Provide the (x, y) coordinate of the cell's center where the given text is located.  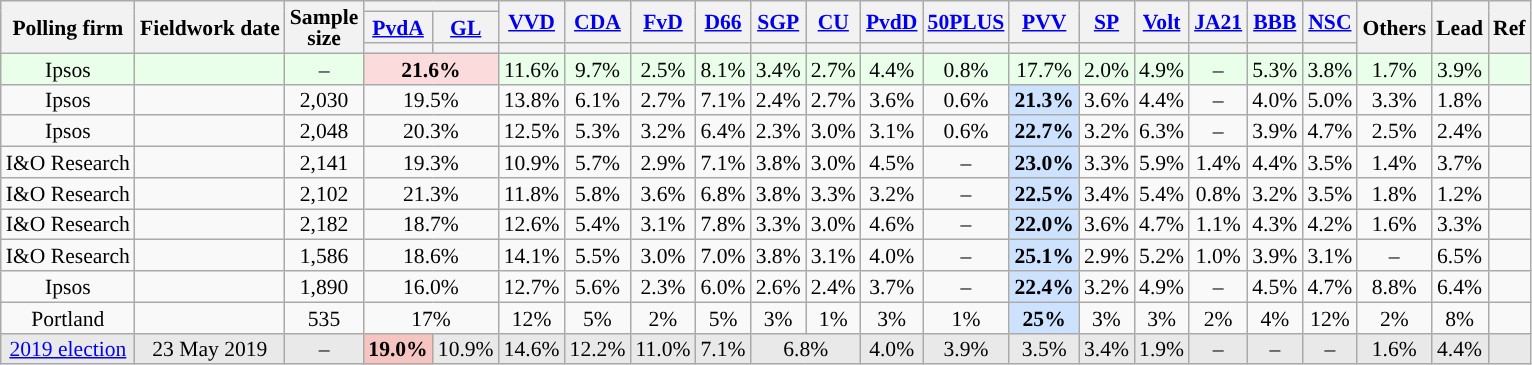
17.7% (1044, 68)
12.6% (532, 224)
6.1% (598, 100)
1.2% (1460, 194)
1.0% (1218, 256)
5.0% (1330, 100)
CDA (598, 22)
4.6% (892, 224)
5.6% (598, 286)
11.8% (532, 194)
8.8% (1394, 286)
4% (1274, 318)
Lead (1460, 27)
21.6% (430, 68)
5.2% (1162, 256)
19.5% (430, 100)
Polling firm (68, 27)
18.6% (430, 256)
5.8% (598, 194)
25% (1044, 318)
Portland (68, 318)
4.3% (1274, 224)
6.0% (724, 286)
2.0% (1106, 68)
17% (430, 318)
D66 (724, 22)
PvdD (892, 22)
5.5% (598, 256)
2019 election (68, 348)
23.0% (1044, 162)
12.7% (532, 286)
20.3% (430, 132)
11.0% (662, 348)
8% (1460, 318)
2.6% (778, 286)
18.7% (430, 224)
GL (466, 27)
BBB (1274, 22)
7.0% (724, 256)
FvD (662, 22)
5.9% (1162, 162)
5.7% (598, 162)
SGP (778, 22)
2,141 (324, 162)
8.1% (724, 68)
2,102 (324, 194)
50PLUS (966, 22)
22.5% (1044, 194)
Volt (1162, 22)
NSC (1330, 22)
6.3% (1162, 132)
2,182 (324, 224)
25.1% (1044, 256)
1.9% (1162, 348)
23 May 2019 (210, 348)
14.1% (532, 256)
11.6% (532, 68)
22.0% (1044, 224)
1.1% (1218, 224)
1.7% (1394, 68)
7.8% (724, 224)
12.2% (598, 348)
SP (1106, 22)
Ref (1509, 27)
14.6% (532, 348)
22.7% (1044, 132)
1,586 (324, 256)
535 (324, 318)
13.8% (532, 100)
2,048 (324, 132)
PvdA (398, 27)
CU (834, 22)
Fieldwork date (210, 27)
12.5% (532, 132)
JA21 (1218, 22)
4.2% (1330, 224)
19.0% (398, 348)
Others (1394, 27)
2,030 (324, 100)
9.7% (598, 68)
6.5% (1460, 256)
Samplesize (324, 27)
22.4% (1044, 286)
PVV (1044, 22)
VVD (532, 22)
16.0% (430, 286)
19.3% (430, 162)
1,890 (324, 286)
